Return the (X, Y) coordinate for the center point of the cell that contains the specified text.  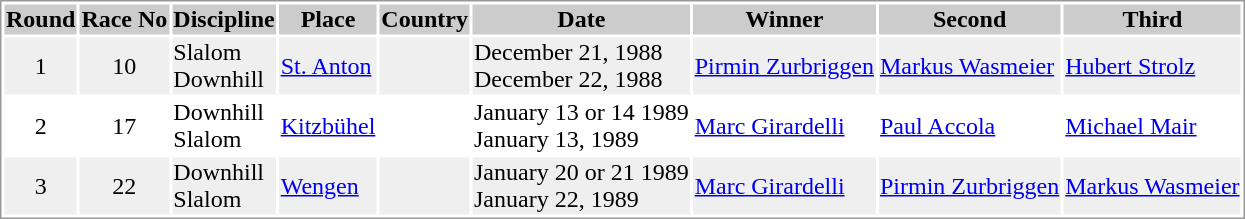
Hubert Strolz (1152, 66)
Country (425, 19)
Michael Mair (1152, 126)
Paul Accola (969, 126)
January 13 or 14 1989January 13, 1989 (581, 126)
3 (40, 186)
22 (124, 186)
Wengen (328, 186)
Third (1152, 19)
SlalomDownhill (224, 66)
Race No (124, 19)
10 (124, 66)
1 (40, 66)
Second (969, 19)
Date (581, 19)
December 21, 1988December 22, 1988 (581, 66)
St. Anton (328, 66)
Round (40, 19)
January 20 or 21 1989January 22, 1989 (581, 186)
Place (328, 19)
2 (40, 126)
Discipline (224, 19)
Winner (784, 19)
17 (124, 126)
Kitzbühel (328, 126)
